Detect which cell encompasses the target text, then output its [x, y] center coordinate. 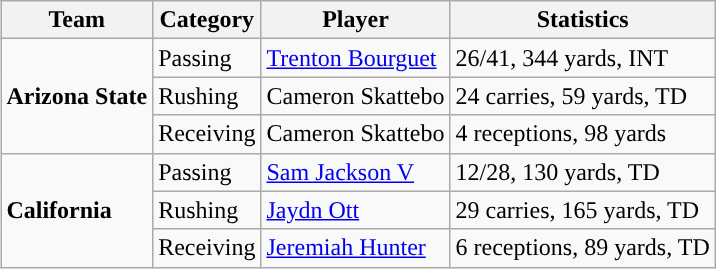
Jeremiah Hunter [356, 248]
6 receptions, 89 yards, TD [582, 248]
Sam Jackson V [356, 172]
26/41, 344 yards, INT [582, 58]
4 receptions, 98 yards [582, 134]
29 carries, 165 yards, TD [582, 210]
California [77, 210]
Team [77, 20]
Player [356, 20]
Arizona State [77, 96]
Statistics [582, 20]
Category [207, 20]
Trenton Bourguet [356, 58]
Jaydn Ott [356, 210]
24 carries, 59 yards, TD [582, 96]
12/28, 130 yards, TD [582, 172]
